Determine the (X, Y) coordinate at the center of the cell enclosing the given text.  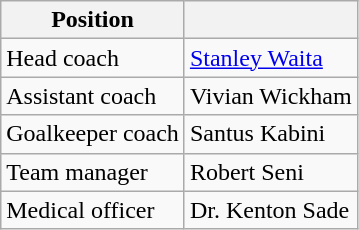
Vivian Wickham (270, 96)
Team manager (93, 172)
Head coach (93, 58)
Robert Seni (270, 172)
Stanley Waita (270, 58)
Goalkeeper coach (93, 134)
Assistant coach (93, 96)
Position (93, 20)
Medical officer (93, 210)
Dr. Kenton Sade (270, 210)
Santus Kabini (270, 134)
